Determine the (x, y) coordinate at the center of the cell enclosing the given text.  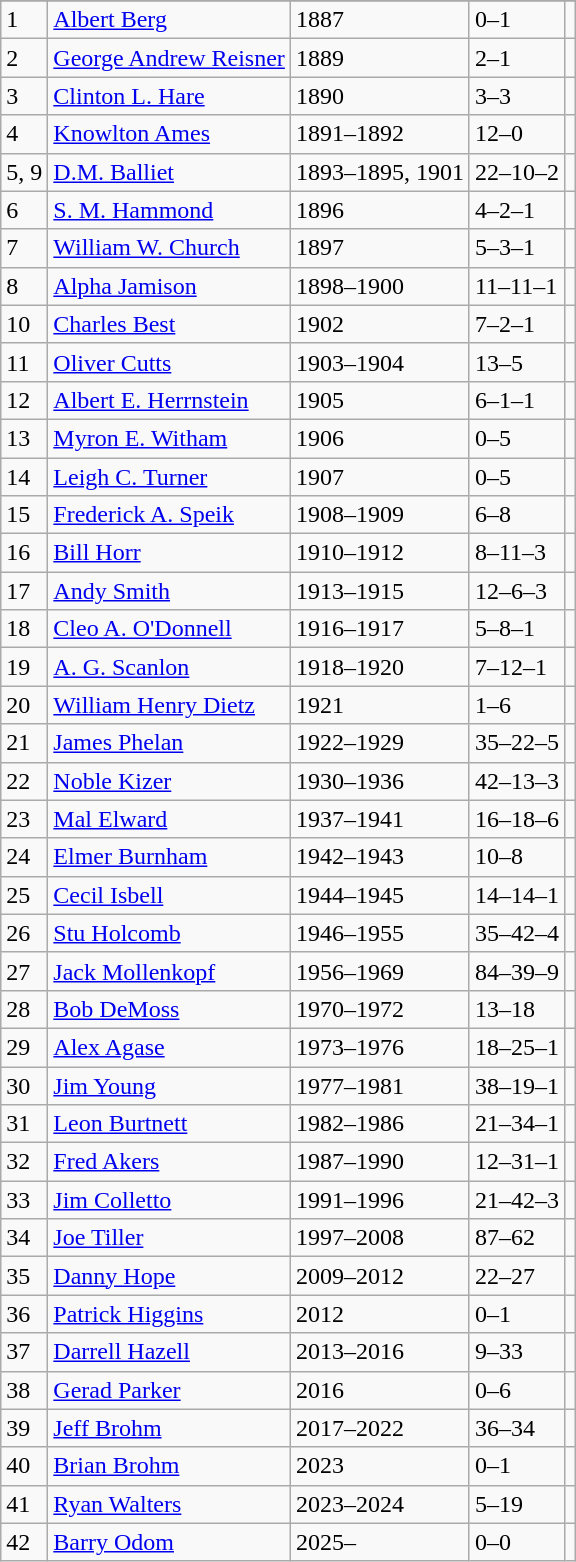
1890 (380, 96)
George Andrew Reisner (170, 58)
1896 (380, 210)
1903–1904 (380, 362)
21–42–3 (516, 1200)
36 (24, 1314)
1942–1943 (380, 857)
1906 (380, 438)
2023–2024 (380, 1504)
8 (24, 286)
1997–2008 (380, 1238)
14–14–1 (516, 895)
Alex Agase (170, 1047)
42 (24, 1542)
Charles Best (170, 324)
1982–1986 (380, 1124)
1893–1895, 1901 (380, 172)
1956–1969 (380, 971)
1897 (380, 248)
7–2–1 (516, 324)
28 (24, 1009)
Joe Tiller (170, 1238)
1916–1917 (380, 629)
1937–1941 (380, 819)
0–0 (516, 1542)
34 (24, 1238)
Elmer Burnham (170, 857)
1930–1936 (380, 781)
38–19–1 (516, 1085)
84–39–9 (516, 971)
William W. Church (170, 248)
Andy Smith (170, 591)
18 (24, 629)
1970–1972 (380, 1009)
1891–1892 (380, 134)
1922–1929 (380, 743)
31 (24, 1124)
Jim Young (170, 1085)
Jim Colletto (170, 1200)
Leon Burtnett (170, 1124)
2023 (380, 1466)
10–8 (516, 857)
Cecil Isbell (170, 895)
Stu Holcomb (170, 933)
24 (24, 857)
2025– (380, 1542)
29 (24, 1047)
22–10–2 (516, 172)
42–13–3 (516, 781)
11–11–1 (516, 286)
12–0 (516, 134)
12–31–1 (516, 1162)
13–5 (516, 362)
Myron E. Witham (170, 438)
Patrick Higgins (170, 1314)
Albert Berg (170, 20)
30 (24, 1085)
6–1–1 (516, 400)
10 (24, 324)
1918–1920 (380, 667)
Barry Odom (170, 1542)
19 (24, 667)
13–18 (516, 1009)
Noble Kizer (170, 781)
37 (24, 1352)
A. G. Scanlon (170, 667)
Darrell Hazell (170, 1352)
1987–1990 (380, 1162)
1–6 (516, 705)
40 (24, 1466)
0–6 (516, 1390)
3–3 (516, 96)
6–8 (516, 515)
22–27 (516, 1276)
Mal Elward (170, 819)
6 (24, 210)
18–25–1 (516, 1047)
Leigh C. Turner (170, 477)
Alpha Jamison (170, 286)
Oliver Cutts (170, 362)
1944–1945 (380, 895)
Frederick A. Speik (170, 515)
4–2–1 (516, 210)
27 (24, 971)
William Henry Dietz (170, 705)
S. M. Hammond (170, 210)
1973–1976 (380, 1047)
Fred Akers (170, 1162)
Jeff Brohm (170, 1428)
21–34–1 (516, 1124)
1887 (380, 20)
38 (24, 1390)
23 (24, 819)
1921 (380, 705)
17 (24, 591)
26 (24, 933)
87–62 (516, 1238)
8–11–3 (516, 553)
2013–2016 (380, 1352)
4 (24, 134)
1913–1915 (380, 591)
2012 (380, 1314)
39 (24, 1428)
35–22–5 (516, 743)
16–18–6 (516, 819)
7–12–1 (516, 667)
Ryan Walters (170, 1504)
35 (24, 1276)
1889 (380, 58)
Jack Mollenkopf (170, 971)
1 (24, 20)
2–1 (516, 58)
22 (24, 781)
25 (24, 895)
11 (24, 362)
5–19 (516, 1504)
Gerad Parker (170, 1390)
1902 (380, 324)
12–6–3 (516, 591)
1991–1996 (380, 1200)
1946–1955 (380, 933)
1905 (380, 400)
D.M. Balliet (170, 172)
1910–1912 (380, 553)
5–8–1 (516, 629)
20 (24, 705)
Knowlton Ames (170, 134)
9–33 (516, 1352)
33 (24, 1200)
1908–1909 (380, 515)
5, 9 (24, 172)
Danny Hope (170, 1276)
21 (24, 743)
3 (24, 96)
1977–1981 (380, 1085)
Clinton L. Hare (170, 96)
32 (24, 1162)
2 (24, 58)
16 (24, 553)
15 (24, 515)
2017–2022 (380, 1428)
14 (24, 477)
1898–1900 (380, 286)
Cleo A. O'Donnell (170, 629)
Bill Horr (170, 553)
2016 (380, 1390)
13 (24, 438)
1907 (380, 477)
36–34 (516, 1428)
7 (24, 248)
12 (24, 400)
Bob DeMoss (170, 1009)
James Phelan (170, 743)
5–3–1 (516, 248)
2009–2012 (380, 1276)
35–42–4 (516, 933)
41 (24, 1504)
Albert E. Herrnstein (170, 400)
Brian Brohm (170, 1466)
